Pinpoint the cell where the given text exists, returning its (x, y) midpoint coordinate. 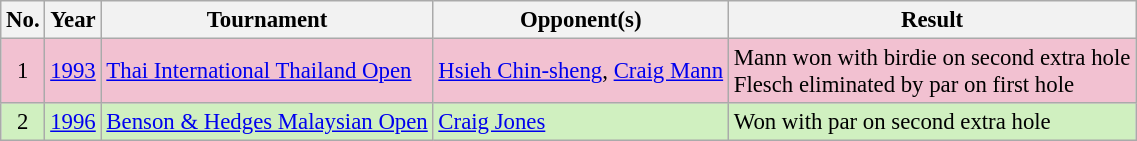
Craig Jones (580, 122)
Result (932, 20)
Year (73, 20)
1 (23, 72)
Benson & Hedges Malaysian Open (267, 122)
1996 (73, 122)
2 (23, 122)
No. (23, 20)
Won with par on second extra hole (932, 122)
Mann won with birdie on second extra holeFlesch eliminated by par on first hole (932, 72)
Hsieh Chin-sheng, Craig Mann (580, 72)
Thai International Thailand Open (267, 72)
1993 (73, 72)
Opponent(s) (580, 20)
Tournament (267, 20)
